Extract the (x, y) coordinate from the center of the cell holding the provided text.  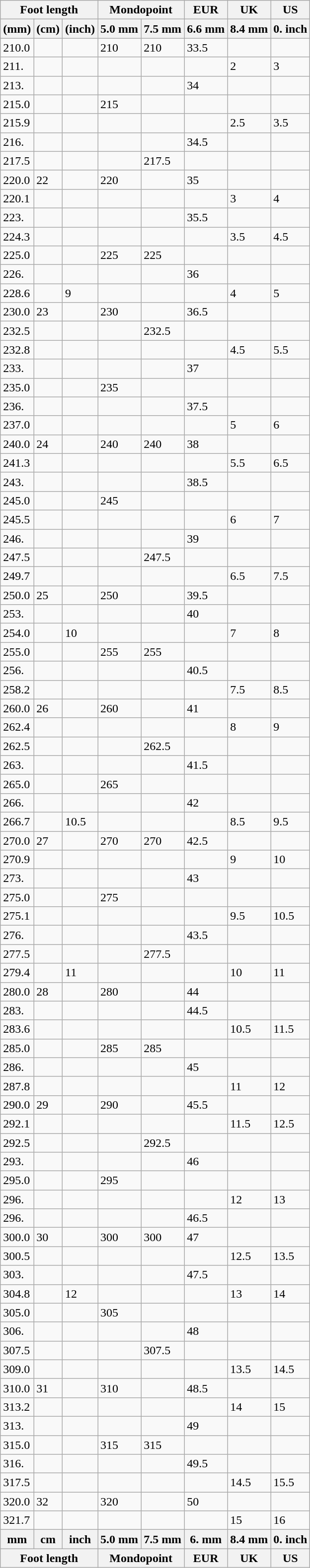
246. (17, 538)
303. (17, 1275)
39 (206, 538)
(mm) (17, 29)
253. (17, 614)
33.5 (206, 48)
47 (206, 1237)
220.1 (17, 198)
220 (119, 180)
245 (119, 501)
276. (17, 935)
243. (17, 482)
230 (119, 312)
228.6 (17, 293)
210.0 (17, 48)
283.6 (17, 1029)
290.0 (17, 1105)
275.1 (17, 916)
41.5 (206, 765)
42 (206, 803)
(cm) (48, 29)
224.3 (17, 237)
310 (119, 1388)
44 (206, 992)
287.8 (17, 1086)
48 (206, 1331)
30 (48, 1237)
2 (249, 66)
29 (48, 1105)
32 (48, 1502)
6.6 mm (206, 29)
38.5 (206, 482)
237.0 (17, 425)
260 (119, 708)
275 (119, 897)
245.0 (17, 501)
45.5 (206, 1105)
215.0 (17, 104)
235.0 (17, 387)
2.5 (249, 123)
316. (17, 1464)
320.0 (17, 1502)
280.0 (17, 992)
215.9 (17, 123)
24 (48, 444)
233. (17, 369)
44.5 (206, 1010)
16 (290, 1520)
262.4 (17, 727)
43.5 (206, 935)
37 (206, 369)
305.0 (17, 1313)
256. (17, 671)
34.5 (206, 142)
305 (119, 1313)
245.5 (17, 519)
50 (206, 1502)
38 (206, 444)
15.5 (290, 1483)
292.1 (17, 1124)
320 (119, 1502)
215 (119, 104)
36.5 (206, 312)
41 (206, 708)
230.0 (17, 312)
220.0 (17, 180)
310.0 (17, 1388)
40 (206, 614)
265 (119, 784)
6. mm (206, 1539)
236. (17, 406)
290 (119, 1105)
48.5 (206, 1388)
286. (17, 1067)
270.0 (17, 841)
313. (17, 1426)
213. (17, 85)
27 (48, 841)
22 (48, 180)
309.0 (17, 1369)
280 (119, 992)
258.2 (17, 690)
273. (17, 878)
49.5 (206, 1464)
270.9 (17, 860)
226. (17, 274)
46 (206, 1162)
260.0 (17, 708)
250.0 (17, 595)
25 (48, 595)
295.0 (17, 1181)
inch (79, 1539)
235 (119, 387)
265.0 (17, 784)
37.5 (206, 406)
26 (48, 708)
283. (17, 1010)
35.5 (206, 217)
40.5 (206, 671)
cm (48, 1539)
313.2 (17, 1407)
223. (17, 217)
317.5 (17, 1483)
300.5 (17, 1256)
47.5 (206, 1275)
23 (48, 312)
28 (48, 992)
285.0 (17, 1048)
36 (206, 274)
275.0 (17, 897)
216. (17, 142)
211. (17, 66)
304.8 (17, 1294)
266.7 (17, 821)
34 (206, 85)
39.5 (206, 595)
43 (206, 878)
306. (17, 1331)
35 (206, 180)
300.0 (17, 1237)
293. (17, 1162)
250 (119, 595)
254.0 (17, 633)
241.3 (17, 463)
295 (119, 1181)
266. (17, 803)
49 (206, 1426)
46.5 (206, 1218)
42.5 (206, 841)
(inch) (79, 29)
232.8 (17, 350)
315.0 (17, 1445)
255.0 (17, 652)
31 (48, 1388)
45 (206, 1067)
321.7 (17, 1520)
225.0 (17, 255)
263. (17, 765)
249.7 (17, 576)
mm (17, 1539)
240.0 (17, 444)
279.4 (17, 973)
